Scan for the cell matching the given text and deliver its [x, y] coordinate at center. 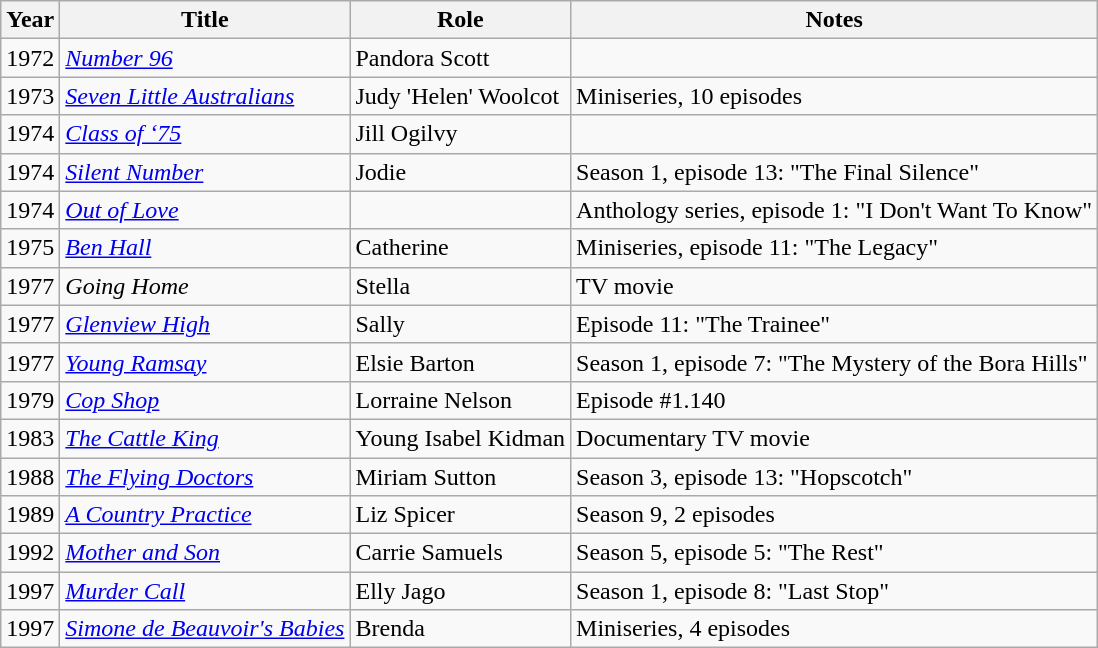
1989 [30, 515]
Going Home [205, 286]
1975 [30, 248]
Miniseries, episode 11: "The Legacy" [834, 248]
Out of Love [205, 210]
Anthology series, episode 1: "I Don't Want To Know" [834, 210]
Cop Shop [205, 400]
1973 [30, 96]
Pandora Scott [460, 58]
Episode #1.140 [834, 400]
Miriam Sutton [460, 477]
Murder Call [205, 591]
Year [30, 20]
1992 [30, 553]
Carrie Samuels [460, 553]
Documentary TV movie [834, 438]
Notes [834, 20]
1972 [30, 58]
Elsie Barton [460, 362]
Jodie [460, 172]
Title [205, 20]
Liz Spicer [460, 515]
Silent Number [205, 172]
Season 1, episode 7: "The Mystery of the Bora Hills" [834, 362]
The Cattle King [205, 438]
Judy 'Helen' Woolcot [460, 96]
Lorraine Nelson [460, 400]
Episode 11: "The Trainee" [834, 324]
Season 9, 2 episodes [834, 515]
TV movie [834, 286]
Jill Ogilvy [460, 134]
Miniseries, 10 episodes [834, 96]
A Country Practice [205, 515]
Miniseries, 4 episodes [834, 629]
Season 1, episode 13: "The Final Silence" [834, 172]
Catherine [460, 248]
Class of ‘75 [205, 134]
Brenda [460, 629]
1988 [30, 477]
Role [460, 20]
Season 3, episode 13: "Hopscotch" [834, 477]
Sally [460, 324]
Elly Jago [460, 591]
1979 [30, 400]
Glenview High [205, 324]
The Flying Doctors [205, 477]
Ben Hall [205, 248]
Mother and Son [205, 553]
Stella [460, 286]
1983 [30, 438]
Young Ramsay [205, 362]
Simone de Beauvoir's Babies [205, 629]
Young Isabel Kidman [460, 438]
Seven Little Australians [205, 96]
Season 1, episode 8: "Last Stop" [834, 591]
Number 96 [205, 58]
Season 5, episode 5: "The Rest" [834, 553]
